Provide the (X, Y) coordinate of the cell's center where the given text is located.  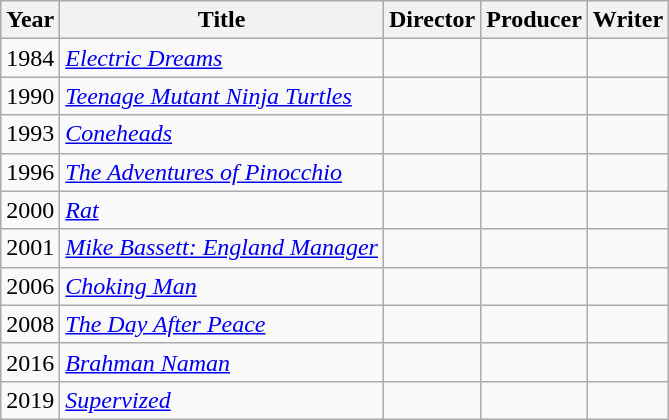
The Adventures of Pinocchio (222, 172)
Producer (534, 20)
1984 (30, 58)
2019 (30, 400)
2001 (30, 248)
1990 (30, 96)
2006 (30, 286)
2000 (30, 210)
2016 (30, 362)
1996 (30, 172)
Coneheads (222, 134)
Mike Bassett: England Manager (222, 248)
The Day After Peace (222, 324)
Year (30, 20)
Rat (222, 210)
2008 (30, 324)
Director (432, 20)
Writer (628, 20)
1993 (30, 134)
Choking Man (222, 286)
Teenage Mutant Ninja Turtles (222, 96)
Title (222, 20)
Electric Dreams (222, 58)
Supervized (222, 400)
Brahman Naman (222, 362)
